Scan for the cell matching the given text and deliver its [x, y] coordinate at center. 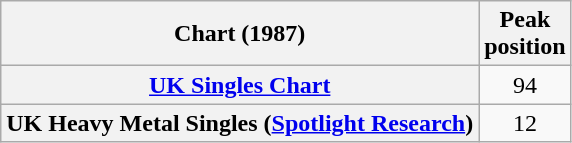
94 [525, 85]
12 [525, 123]
Peakposition [525, 34]
UK Singles Chart [240, 85]
UK Heavy Metal Singles (Spotlight Research) [240, 123]
Chart (1987) [240, 34]
